Output the (X, Y) coordinate of the center of the cell containing the given text.  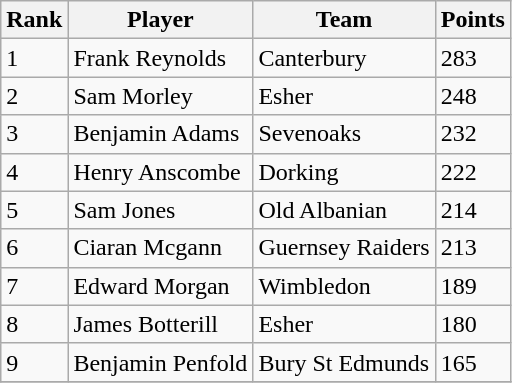
180 (472, 324)
Old Albanian (344, 210)
Rank (34, 20)
Bury St Edmunds (344, 362)
Player (160, 20)
Frank Reynolds (160, 58)
Benjamin Adams (160, 134)
9 (34, 362)
Canterbury (344, 58)
8 (34, 324)
Points (472, 20)
Henry Anscombe (160, 172)
189 (472, 286)
4 (34, 172)
248 (472, 96)
1 (34, 58)
165 (472, 362)
Guernsey Raiders (344, 248)
Sam Jones (160, 210)
Benjamin Penfold (160, 362)
213 (472, 248)
Ciaran Mcgann (160, 248)
6 (34, 248)
232 (472, 134)
222 (472, 172)
7 (34, 286)
Sam Morley (160, 96)
Sevenoaks (344, 134)
3 (34, 134)
5 (34, 210)
214 (472, 210)
Wimbledon (344, 286)
Dorking (344, 172)
2 (34, 96)
283 (472, 58)
Edward Morgan (160, 286)
James Botterill (160, 324)
Team (344, 20)
